From the cell containing the given text, extract its center point as (x, y) coordinate. 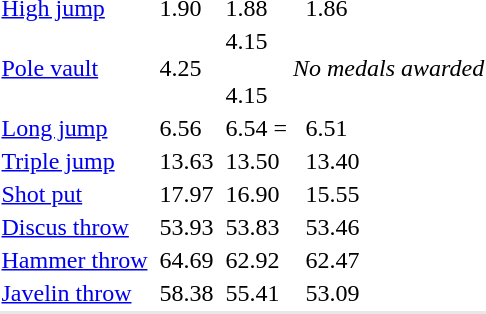
17.97 (186, 194)
16.90 (256, 194)
13.50 (256, 161)
53.09 (395, 293)
4.15 4.15 (256, 68)
Pole vault (74, 68)
13.63 (186, 161)
13.40 (395, 161)
15.55 (395, 194)
Triple jump (74, 161)
62.92 (256, 260)
53.46 (395, 227)
58.38 (186, 293)
Shot put (74, 194)
Javelin throw (74, 293)
No medals awarded (389, 68)
Hammer throw (74, 260)
6.56 (186, 128)
4.25 (186, 68)
53.93 (186, 227)
53.83 (256, 227)
Long jump (74, 128)
64.69 (186, 260)
6.51 (395, 128)
Discus throw (74, 227)
6.54 = (256, 128)
62.47 (395, 260)
55.41 (256, 293)
